Output the (X, Y) coordinate of the center of the cell containing the given text.  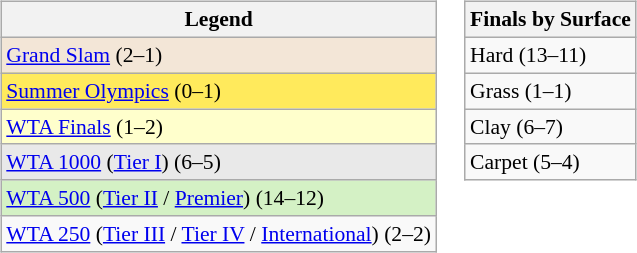
Finals by Surface (550, 20)
Grand Slam (2–1) (218, 55)
Carpet (5–4) (550, 162)
Summer Olympics (0–1) (218, 91)
Clay (6–7) (550, 127)
WTA 500 (Tier II / Premier) (14–12) (218, 198)
Legend (218, 20)
WTA Finals (1–2) (218, 127)
WTA 1000 (Tier I) (6–5) (218, 162)
Hard (13–11) (550, 55)
WTA 250 (Tier III / Tier IV / International) (2–2) (218, 234)
Grass (1–1) (550, 91)
